Provide the (X, Y) coordinate of the cell's center where the given text is located.  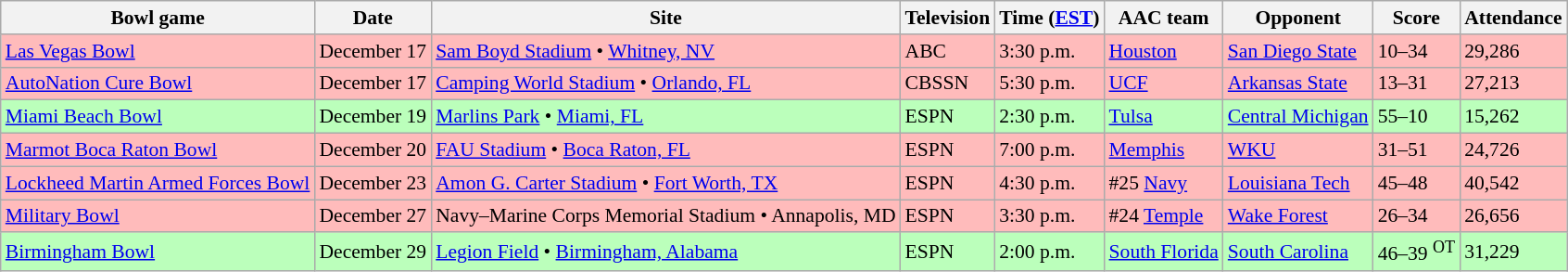
4:30 p.m. (1049, 183)
Time (EST) (1049, 18)
Television (948, 18)
31,229 (1513, 253)
CBSSN (948, 84)
Lockheed Martin Armed Forces Bowl (158, 183)
46–39 OT (1416, 253)
Miami Beach Bowl (158, 117)
10–34 (1416, 51)
Houston (1164, 51)
Birmingham Bowl (158, 253)
26–34 (1416, 216)
27,213 (1513, 84)
Score (1416, 18)
South Carolina (1298, 253)
Tulsa (1164, 117)
Site (665, 18)
40,542 (1513, 183)
ABC (948, 51)
2:30 p.m. (1049, 117)
AutoNation Cure Bowl (158, 84)
Date (373, 18)
WKU (1298, 150)
December 20 (373, 150)
#24 Temple (1164, 216)
December 29 (373, 253)
Navy–Marine Corps Memorial Stadium • Annapolis, MD (665, 216)
Attendance (1513, 18)
Memphis (1164, 150)
26,656 (1513, 216)
Las Vegas Bowl (158, 51)
AAC team (1164, 18)
#25 Navy (1164, 183)
Arkansas State (1298, 84)
UCF (1164, 84)
Amon G. Carter Stadium • Fort Worth, TX (665, 183)
Louisiana Tech (1298, 183)
South Florida (1164, 253)
45–48 (1416, 183)
Bowl game (158, 18)
5:30 p.m. (1049, 84)
Marlins Park • Miami, FL (665, 117)
15,262 (1513, 117)
24,726 (1513, 150)
Camping World Stadium • Orlando, FL (665, 84)
San Diego State (1298, 51)
Legion Field • Birmingham, Alabama (665, 253)
29,286 (1513, 51)
Military Bowl (158, 216)
7:00 p.m. (1049, 150)
FAU Stadium • Boca Raton, FL (665, 150)
December 27 (373, 216)
December 19 (373, 117)
December 23 (373, 183)
13–31 (1416, 84)
55–10 (1416, 117)
31–51 (1416, 150)
Central Michigan (1298, 117)
2:00 p.m. (1049, 253)
Wake Forest (1298, 216)
Marmot Boca Raton Bowl (158, 150)
Sam Boyd Stadium • Whitney, NV (665, 51)
Opponent (1298, 18)
